Scan for the cell matching the given text and deliver its (X, Y) coordinate at center. 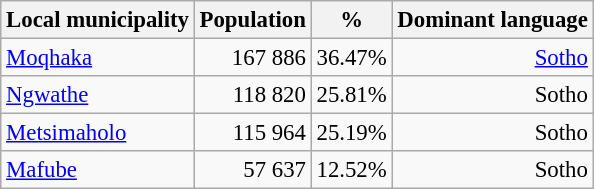
167 886 (252, 58)
12.52% (352, 170)
Mafube (98, 170)
118 820 (252, 95)
25.19% (352, 133)
115 964 (252, 133)
Population (252, 20)
Local municipality (98, 20)
% (352, 20)
25.81% (352, 95)
Dominant language (492, 20)
Ngwathe (98, 95)
36.47% (352, 58)
Metsimaholo (98, 133)
Moqhaka (98, 58)
57 637 (252, 170)
